Output the [x, y] coordinate of the center of the cell containing the given text.  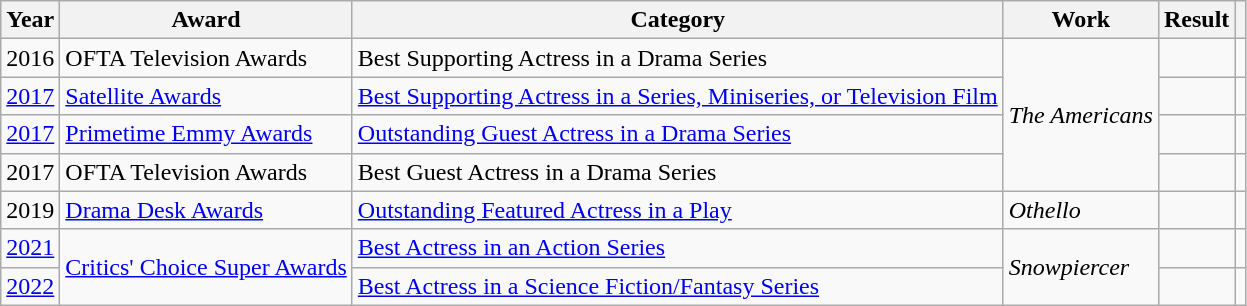
Result [1196, 20]
2021 [30, 248]
Award [206, 20]
Best Supporting Actress in a Series, Miniseries, or Television Film [678, 96]
Satellite Awards [206, 96]
Year [30, 20]
2019 [30, 210]
Best Actress in an Action Series [678, 248]
Category [678, 20]
The Americans [1080, 115]
Othello [1080, 210]
Work [1080, 20]
Best Supporting Actress in a Drama Series [678, 58]
Drama Desk Awards [206, 210]
Primetime Emmy Awards [206, 134]
2022 [30, 286]
Outstanding Featured Actress in a Play [678, 210]
Critics' Choice Super Awards [206, 267]
Snowpiercer [1080, 267]
Outstanding Guest Actress in a Drama Series [678, 134]
Best Actress in a Science Fiction/Fantasy Series [678, 286]
2016 [30, 58]
Best Guest Actress in a Drama Series [678, 172]
